Find where the given text appears and provide that cell's center as (X, Y) coordinate. 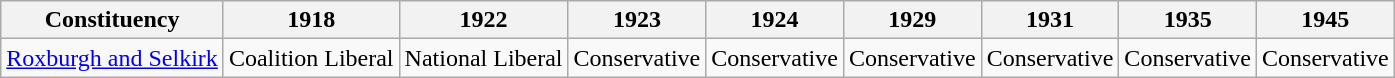
Constituency (112, 20)
1918 (311, 20)
Coalition Liberal (311, 58)
Roxburgh and Selkirk (112, 58)
1923 (637, 20)
1945 (1326, 20)
1924 (775, 20)
1935 (1188, 20)
National Liberal (484, 58)
1929 (912, 20)
1931 (1050, 20)
1922 (484, 20)
